Provide the [X, Y] coordinate of the cell's center where the given text is located.  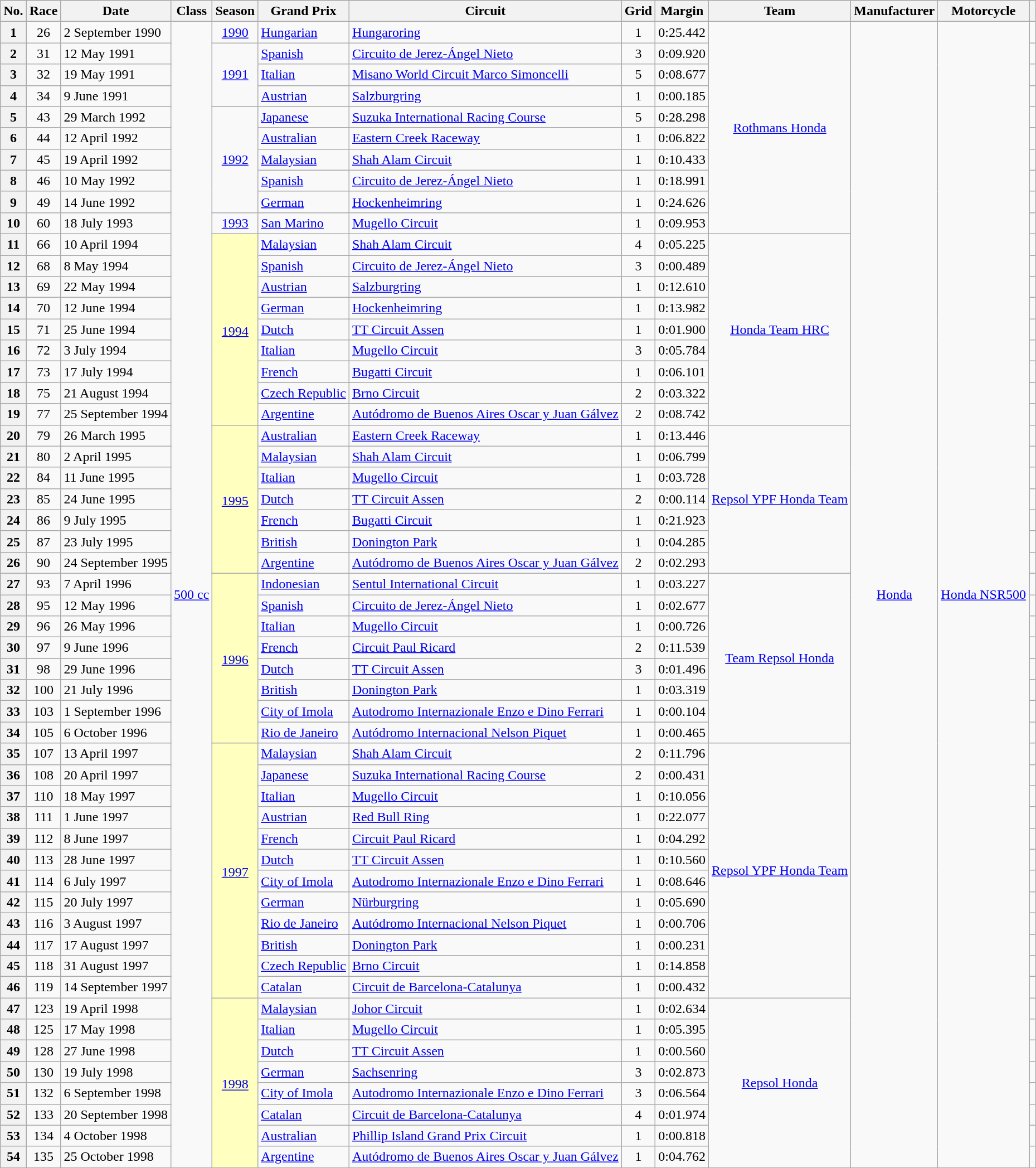
9 June 1991 [116, 96]
20 [13, 435]
Johor Circuit [485, 1009]
116 [43, 923]
0:10.056 [682, 796]
26 March 1995 [116, 435]
1998 [235, 1083]
Indonesian [304, 584]
111 [43, 817]
No. [13, 11]
San Marino [304, 223]
0:00.818 [682, 1136]
80 [43, 457]
35 [13, 754]
0:00.489 [682, 266]
0:02.293 [682, 563]
33 [13, 711]
17 August 1997 [116, 945]
110 [43, 796]
48 [13, 1030]
25 [13, 541]
22 [13, 478]
0:03.728 [682, 478]
8 June 1997 [116, 839]
0:28.298 [682, 117]
6 [13, 138]
1992 [235, 159]
25 June 1994 [116, 329]
0:11.796 [682, 754]
84 [43, 478]
17 May 1998 [116, 1030]
0:10.560 [682, 860]
0:00.431 [682, 775]
9 July 1995 [116, 520]
1 June 1997 [116, 817]
23 [13, 499]
41 [13, 881]
0:05.784 [682, 351]
2 April 1995 [116, 457]
30 [13, 648]
26 May 1996 [116, 627]
Nürburgring [485, 902]
0:14.858 [682, 966]
0:06.822 [682, 138]
52 [13, 1114]
20 September 1998 [116, 1114]
22 May 1994 [116, 287]
7 April 1996 [116, 584]
24 September 1995 [116, 563]
1996 [235, 658]
25 September 1994 [116, 414]
Honda [894, 594]
13 April 1997 [116, 754]
29 June 1996 [116, 669]
0:06.564 [682, 1093]
Race [43, 11]
Repsol Honda [779, 1083]
118 [43, 966]
0:00.231 [682, 945]
0:03.319 [682, 690]
19 [13, 414]
36 [13, 775]
25 October 1998 [116, 1157]
132 [43, 1093]
1 September 1996 [116, 711]
19 April 1992 [116, 159]
38 [13, 817]
12 April 1992 [116, 138]
0:18.991 [682, 181]
2 September 1990 [116, 32]
0:02.873 [682, 1072]
39 [13, 839]
135 [43, 1157]
19 July 1998 [116, 1072]
72 [43, 351]
42 [13, 902]
128 [43, 1051]
Motorcycle [984, 11]
123 [43, 1009]
1995 [235, 499]
53 [13, 1136]
85 [43, 499]
20 April 1997 [116, 775]
0:00.465 [682, 733]
0:00.432 [682, 987]
0:00.560 [682, 1051]
12 May 1996 [116, 605]
0:00.104 [682, 711]
12 May 1991 [116, 54]
21 July 1996 [116, 690]
27 [13, 584]
17 [13, 372]
Sentul International Circuit [485, 584]
8 May 1994 [116, 266]
0:25.442 [682, 32]
79 [43, 435]
0:13.446 [682, 435]
Sachsenring [485, 1072]
27 June 1998 [116, 1051]
6 October 1996 [116, 733]
17 July 1994 [116, 372]
0:03.322 [682, 393]
0:09.920 [682, 54]
20 July 1997 [116, 902]
100 [43, 690]
1993 [235, 223]
Red Bull Ring [485, 817]
8 [13, 181]
71 [43, 329]
66 [43, 244]
Manufacturer [894, 11]
0:01.496 [682, 669]
29 March 1992 [116, 117]
54 [13, 1157]
28 [13, 605]
0:00.185 [682, 96]
119 [43, 987]
6 July 1997 [116, 881]
0:00.114 [682, 499]
10 May 1992 [116, 181]
6 September 1998 [116, 1093]
24 June 1995 [116, 499]
114 [43, 881]
23 July 1995 [116, 541]
0:08.742 [682, 414]
1997 [235, 871]
19 May 1991 [116, 75]
134 [43, 1136]
0:04.285 [682, 541]
0:13.982 [682, 308]
28 June 1997 [116, 860]
125 [43, 1030]
0:10.433 [682, 159]
70 [43, 308]
0:09.953 [682, 223]
68 [43, 266]
21 August 1994 [116, 393]
4 October 1998 [116, 1136]
0:22.077 [682, 817]
500 cc [192, 594]
10 April 1994 [116, 244]
3 August 1997 [116, 923]
9 [13, 202]
Date [116, 11]
1991 [235, 75]
0:06.101 [682, 372]
51 [13, 1093]
Hungarian [304, 32]
130 [43, 1072]
0:08.646 [682, 881]
1990 [235, 32]
0:21.923 [682, 520]
0:02.677 [682, 605]
0:08.677 [682, 75]
Honda NSR500 [984, 594]
Season [235, 11]
0:01.900 [682, 329]
Misano World Circuit Marco Simoncelli [485, 75]
7 [13, 159]
14 [13, 308]
12 June 1994 [116, 308]
0:05.225 [682, 244]
3 July 1994 [116, 351]
96 [43, 627]
47 [13, 1009]
133 [43, 1114]
12 [13, 266]
0:12.610 [682, 287]
Honda Team HRC [779, 329]
112 [43, 839]
0:03.227 [682, 584]
0:04.292 [682, 839]
29 [13, 627]
73 [43, 372]
37 [13, 796]
Rothmans Honda [779, 128]
98 [43, 669]
9 June 1996 [116, 648]
15 [13, 329]
117 [43, 945]
0:05.395 [682, 1030]
103 [43, 711]
113 [43, 860]
24 [13, 520]
50 [13, 1072]
Class [192, 11]
18 May 1997 [116, 796]
Team [779, 11]
1994 [235, 329]
86 [43, 520]
0:01.974 [682, 1114]
Circuit [485, 11]
Margin [682, 11]
0:05.690 [682, 902]
0:06.799 [682, 457]
60 [43, 223]
Hungaroring [485, 32]
95 [43, 605]
115 [43, 902]
87 [43, 541]
11 June 1995 [116, 478]
105 [43, 733]
10 [13, 223]
108 [43, 775]
14 June 1992 [116, 202]
18 July 1993 [116, 223]
0:11.539 [682, 648]
77 [43, 414]
18 [13, 393]
Grid [638, 11]
13 [13, 287]
0:24.626 [682, 202]
0:02.634 [682, 1009]
16 [13, 351]
11 [13, 244]
93 [43, 584]
40 [13, 860]
0:00.726 [682, 627]
Grand Prix [304, 11]
0:04.762 [682, 1157]
69 [43, 287]
0:00.706 [682, 923]
107 [43, 754]
90 [43, 563]
97 [43, 648]
19 April 1998 [116, 1009]
14 September 1997 [116, 987]
75 [43, 393]
Team Repsol Honda [779, 658]
Phillip Island Grand Prix Circuit [485, 1136]
31 August 1997 [116, 966]
21 [13, 457]
